Provide the [X, Y] coordinate of the cell's center where the given text is located.  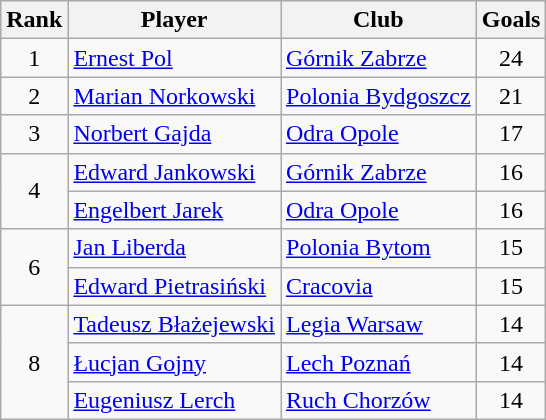
Polonia Bydgoszcz [378, 96]
Tadeusz Błażejewski [174, 324]
Marian Norkowski [174, 96]
Engelbert Jarek [174, 210]
21 [511, 96]
Goals [511, 20]
4 [34, 191]
Rank [34, 20]
3 [34, 134]
8 [34, 362]
Ernest Pol [174, 58]
Lech Poznań [378, 362]
17 [511, 134]
Łucjan Gojny [174, 362]
Ruch Chorzów [378, 400]
Edward Jankowski [174, 172]
Jan Liberda [174, 248]
Norbert Gajda [174, 134]
2 [34, 96]
Edward Pietrasiński [174, 286]
Cracovia [378, 286]
Club [378, 20]
24 [511, 58]
Polonia Bytom [378, 248]
1 [34, 58]
Player [174, 20]
Eugeniusz Lerch [174, 400]
Legia Warsaw [378, 324]
6 [34, 267]
